Return the [x, y] coordinate for the center point of the cell that contains the specified text.  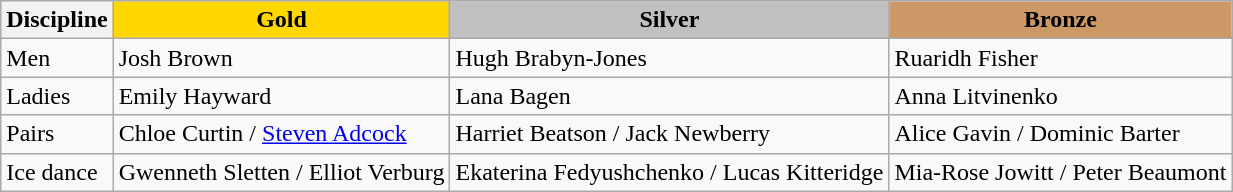
Gold [282, 20]
Josh Brown [282, 58]
Pairs [57, 134]
Men [57, 58]
Discipline [57, 20]
Mia-Rose Jowitt / Peter Beaumont [1060, 172]
Harriet Beatson / Jack Newberry [670, 134]
Hugh Brabyn-Jones [670, 58]
Bronze [1060, 20]
Silver [670, 20]
Lana Bagen [670, 96]
Ruaridh Fisher [1060, 58]
Chloe Curtin / Steven Adcock [282, 134]
Emily Hayward [282, 96]
Ice dance [57, 172]
Ekaterina Fedyushchenko / Lucas Kitteridge [670, 172]
Anna Litvinenko [1060, 96]
Gwenneth Sletten / Elliot Verburg [282, 172]
Ladies [57, 96]
Alice Gavin / Dominic Barter [1060, 134]
